Find where the given text appears and provide that cell's center as [X, Y] coordinate. 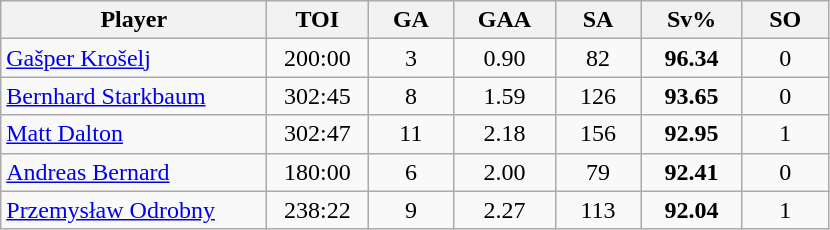
SA [598, 20]
96.34 [692, 58]
Bernhard Starkbaum [134, 96]
200:00 [318, 58]
302:47 [318, 134]
6 [411, 172]
113 [598, 210]
79 [598, 172]
TOI [318, 20]
SO [785, 20]
Sv% [692, 20]
Matt Dalton [134, 134]
2.18 [504, 134]
11 [411, 134]
2.00 [504, 172]
156 [598, 134]
1.59 [504, 96]
Andreas Bernard [134, 172]
3 [411, 58]
0.90 [504, 58]
92.04 [692, 210]
Player [134, 20]
92.41 [692, 172]
302:45 [318, 96]
GA [411, 20]
2.27 [504, 210]
126 [598, 96]
Przemysław Odrobny [134, 210]
8 [411, 96]
180:00 [318, 172]
238:22 [318, 210]
Gašper Krošelj [134, 58]
93.65 [692, 96]
GAA [504, 20]
9 [411, 210]
82 [598, 58]
92.95 [692, 134]
